Return [X, Y] of the center of cell containing provided text 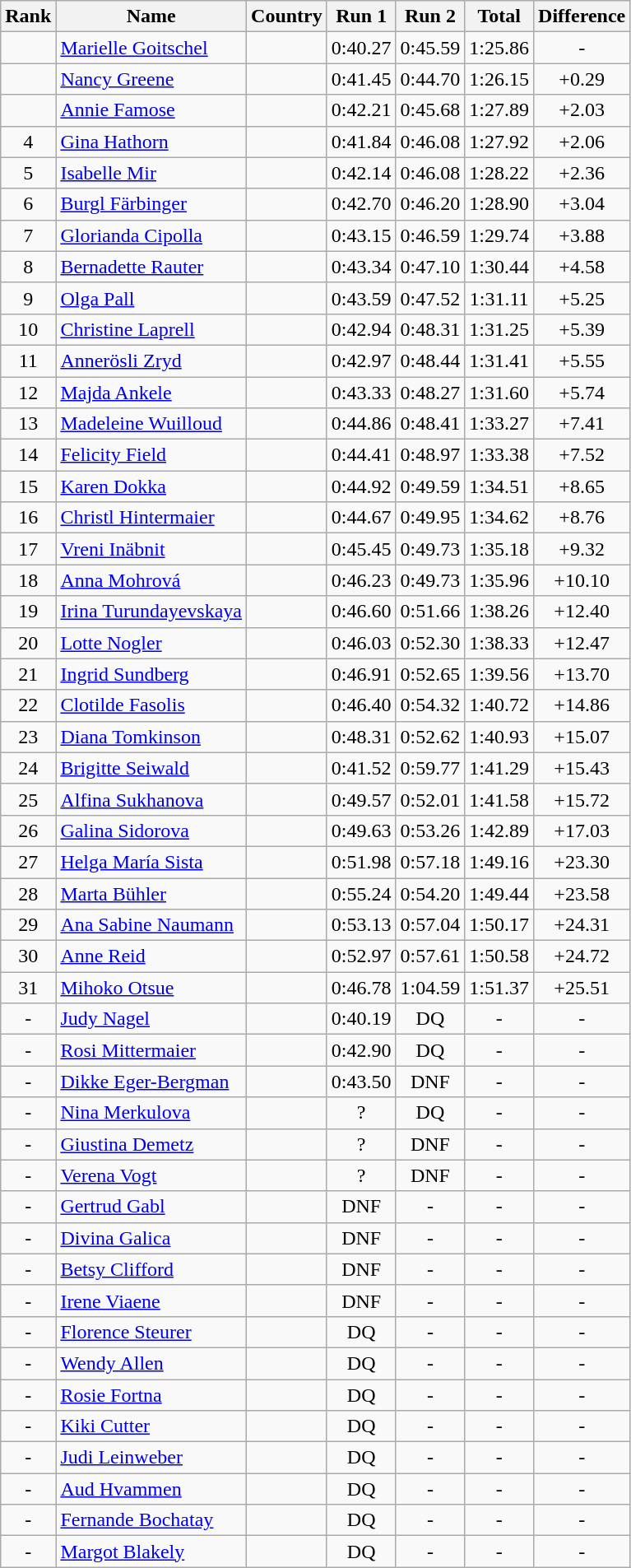
+8.65 [582, 486]
9 [28, 298]
+14.86 [582, 705]
0:52.65 [430, 674]
29 [28, 925]
1:25.86 [499, 48]
0:46.20 [430, 204]
0:40.19 [361, 1019]
Gina Hathorn [151, 142]
0:42.14 [361, 173]
Nina Merkulova [151, 1113]
19 [28, 612]
Annie Famose [151, 110]
1:38.33 [499, 643]
13 [28, 424]
0:41.45 [361, 79]
0:52.97 [361, 956]
Verena Vogt [151, 1175]
0:54.20 [430, 893]
0:41.52 [361, 768]
18 [28, 580]
Marielle Goitschel [151, 48]
27 [28, 862]
0:44.92 [361, 486]
0:44.70 [430, 79]
+24.72 [582, 956]
1:41.29 [499, 768]
Mihoko Otsue [151, 988]
0:45.59 [430, 48]
0:42.70 [361, 204]
1:30.44 [499, 267]
+12.40 [582, 612]
0:52.01 [430, 799]
26 [28, 831]
0:46.91 [361, 674]
Karen Dokka [151, 486]
Betsy Clifford [151, 1269]
21 [28, 674]
Helga María Sista [151, 862]
+24.31 [582, 925]
4 [28, 142]
Aud Hvammen [151, 1489]
Florence Steurer [151, 1332]
6 [28, 204]
Vreni Inäbnit [151, 549]
+10.10 [582, 580]
Name [151, 16]
Olga Pall [151, 298]
0:43.59 [361, 298]
+8.76 [582, 518]
1:31.41 [499, 361]
0:45.68 [430, 110]
16 [28, 518]
1:50.58 [499, 956]
1:33.27 [499, 424]
0:49.63 [361, 831]
1:04.59 [430, 988]
1:34.62 [499, 518]
5 [28, 173]
Lotte Nogler [151, 643]
+7.52 [582, 455]
0:57.61 [430, 956]
0:42.90 [361, 1050]
Diana Tomkinson [151, 737]
1:34.51 [499, 486]
1:49.44 [499, 893]
Country [287, 16]
0:47.52 [430, 298]
Majda Ankele [151, 393]
0:49.59 [430, 486]
Wendy Allen [151, 1363]
0:40.27 [361, 48]
+5.39 [582, 329]
+4.58 [582, 267]
Felicity Field [151, 455]
+25.51 [582, 988]
+23.30 [582, 862]
Burgl Färbinger [151, 204]
1:39.56 [499, 674]
1:40.93 [499, 737]
+17.03 [582, 831]
20 [28, 643]
Ingrid Sundberg [151, 674]
1:41.58 [499, 799]
1:27.92 [499, 142]
0:46.03 [361, 643]
Alfina Sukhanova [151, 799]
1:29.74 [499, 235]
Run 1 [361, 16]
8 [28, 267]
0:48.41 [430, 424]
12 [28, 393]
Irene Viaene [151, 1300]
Galina Sidorova [151, 831]
Isabelle Mir [151, 173]
Dikke Eger-Bergman [151, 1082]
+2.36 [582, 173]
1:51.37 [499, 988]
Rosi Mittermaier [151, 1050]
0:43.34 [361, 267]
0:54.32 [430, 705]
+12.47 [582, 643]
1:40.72 [499, 705]
1:31.11 [499, 298]
7 [28, 235]
0:57.18 [430, 862]
25 [28, 799]
Rosie Fortna [151, 1395]
0:55.24 [361, 893]
Anna Mohrová [151, 580]
1:42.89 [499, 831]
0:41.84 [361, 142]
Nancy Greene [151, 79]
0:46.78 [361, 988]
24 [28, 768]
Divina Galica [151, 1238]
Gertrud Gabl [151, 1207]
0:49.95 [430, 518]
Anne Reid [151, 956]
1:50.17 [499, 925]
10 [28, 329]
14 [28, 455]
0:53.26 [430, 831]
0:46.23 [361, 580]
0:44.86 [361, 424]
28 [28, 893]
Marta Bühler [151, 893]
0:42.21 [361, 110]
+7.41 [582, 424]
0:53.13 [361, 925]
+5.74 [582, 393]
0:42.97 [361, 361]
+23.58 [582, 893]
+3.88 [582, 235]
30 [28, 956]
0:45.45 [361, 549]
0:47.10 [430, 267]
+2.03 [582, 110]
+15.72 [582, 799]
23 [28, 737]
+2.06 [582, 142]
0:46.60 [361, 612]
Brigitte Seiwald [151, 768]
0:43.15 [361, 235]
+3.04 [582, 204]
Judy Nagel [151, 1019]
Margot Blakely [151, 1552]
Ana Sabine Naumann [151, 925]
Run 2 [430, 16]
0:43.50 [361, 1082]
1:49.16 [499, 862]
Clotilde Fasolis [151, 705]
1:33.38 [499, 455]
1:28.90 [499, 204]
Bernadette Rauter [151, 267]
0:46.40 [361, 705]
0:48.44 [430, 361]
Giustina Demetz [151, 1144]
0:59.77 [430, 768]
0:57.04 [430, 925]
1:31.60 [499, 393]
0:49.57 [361, 799]
0:51.98 [361, 862]
1:35.18 [499, 549]
31 [28, 988]
Difference [582, 16]
0:48.97 [430, 455]
Judi Leinweber [151, 1458]
17 [28, 549]
22 [28, 705]
1:38.26 [499, 612]
0:48.27 [430, 393]
1:31.25 [499, 329]
Kiki Cutter [151, 1426]
Christine Laprell [151, 329]
0:51.66 [430, 612]
1:27.89 [499, 110]
1:26.15 [499, 79]
0:42.94 [361, 329]
15 [28, 486]
1:35.96 [499, 580]
+15.43 [582, 768]
0:44.67 [361, 518]
+0.29 [582, 79]
0:44.41 [361, 455]
+13.70 [582, 674]
Madeleine Wuilloud [151, 424]
+5.55 [582, 361]
Irina Turundayevskaya [151, 612]
Annerösli Zryd [151, 361]
Glorianda Cipolla [151, 235]
0:52.30 [430, 643]
0:46.59 [430, 235]
0:52.62 [430, 737]
+9.32 [582, 549]
Total [499, 16]
Christl Hintermaier [151, 518]
1:28.22 [499, 173]
0:43.33 [361, 393]
Rank [28, 16]
+15.07 [582, 737]
11 [28, 361]
Fernande Bochatay [151, 1520]
+5.25 [582, 298]
